Return the (x, y) coordinate for the center point of the cell that contains the specified text.  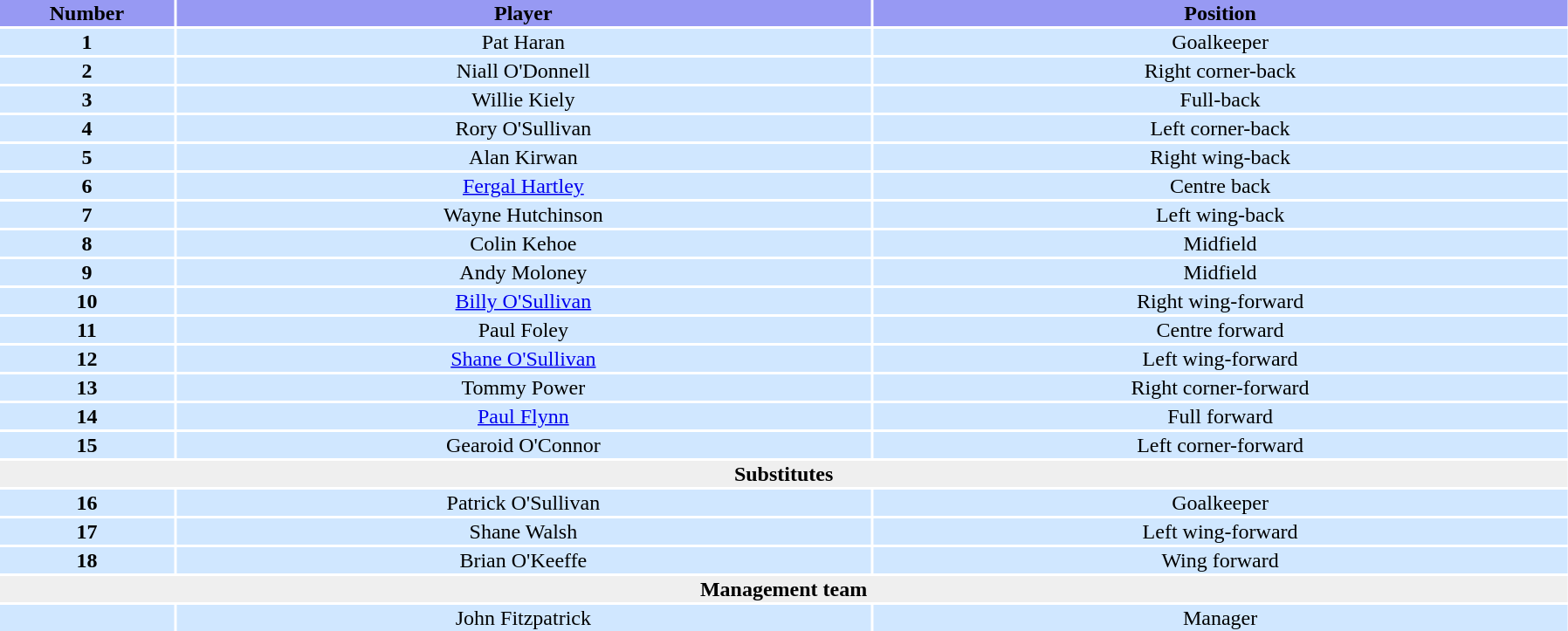
Paul Flynn (524, 416)
Right wing-forward (1221, 301)
13 (87, 388)
Shane Walsh (524, 532)
15 (87, 445)
Substitutes (784, 474)
Right corner-forward (1221, 388)
16 (87, 503)
Niall O'Donnell (524, 71)
Right wing-back (1221, 157)
Shane O'Sullivan (524, 359)
12 (87, 359)
Patrick O'Sullivan (524, 503)
Right corner-back (1221, 71)
Position (1221, 13)
Left corner-forward (1221, 445)
18 (87, 560)
Manager (1221, 618)
Fergal Hartley (524, 186)
Wayne Hutchinson (524, 215)
John Fitzpatrick (524, 618)
4 (87, 128)
1 (87, 42)
3 (87, 99)
Pat Haran (524, 42)
Rory O'Sullivan (524, 128)
Left corner-back (1221, 128)
Gearoid O'Connor (524, 445)
Billy O'Sullivan (524, 301)
Willie Kiely (524, 99)
Number (87, 13)
Paul Foley (524, 330)
Tommy Power (524, 388)
Colin Kehoe (524, 243)
Full forward (1221, 416)
Brian O'Keeffe (524, 560)
Andy Moloney (524, 272)
2 (87, 71)
Full-back (1221, 99)
Left wing-back (1221, 215)
7 (87, 215)
10 (87, 301)
Centre forward (1221, 330)
9 (87, 272)
Player (524, 13)
Wing forward (1221, 560)
14 (87, 416)
17 (87, 532)
6 (87, 186)
Centre back (1221, 186)
Alan Kirwan (524, 157)
8 (87, 243)
11 (87, 330)
Management team (784, 589)
5 (87, 157)
